Identify which cell holds the provided text, then report its (x, y) central coordinate. 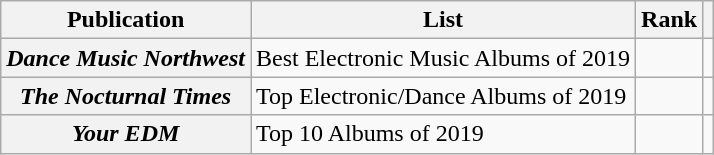
List (442, 20)
Dance Music Northwest (126, 58)
Top Electronic/Dance Albums of 2019 (442, 96)
The Nocturnal Times (126, 96)
Rank (670, 20)
Publication (126, 20)
Your EDM (126, 134)
Top 10 Albums of 2019 (442, 134)
Best Electronic Music Albums of 2019 (442, 58)
